Find where the given text appears and provide that cell's center as [X, Y] coordinate. 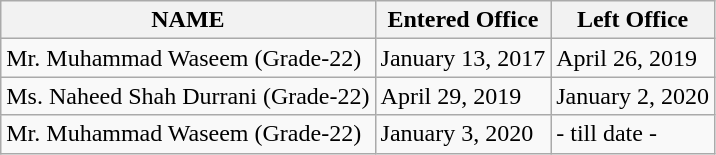
Left Office [633, 20]
January 3, 2020 [463, 134]
Entered Office [463, 20]
- till date - [633, 134]
January 13, 2017 [463, 58]
January 2, 2020 [633, 96]
Ms. Naheed Shah Durrani (Grade-22) [188, 96]
April 26, 2019 [633, 58]
April 29, 2019 [463, 96]
NAME [188, 20]
